Capture the cell that displays the provided text and extract its [x, y] central coordinate. 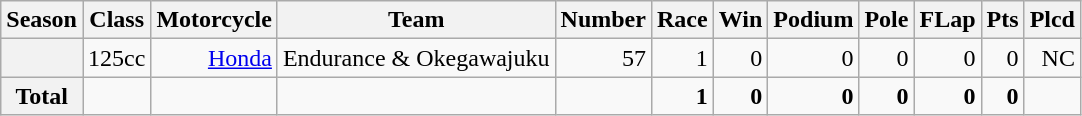
Total [42, 96]
57 [603, 58]
Season [42, 20]
Pts [1002, 20]
Honda [214, 58]
Motorcycle [214, 20]
Race [682, 20]
Endurance & Okegawajuku [416, 58]
Class [116, 20]
NC [1052, 58]
Podium [814, 20]
Win [740, 20]
Plcd [1052, 20]
Number [603, 20]
FLap [948, 20]
Pole [886, 20]
125cc [116, 58]
Team [416, 20]
